Scan for the cell matching the given text and deliver its (X, Y) coordinate at center. 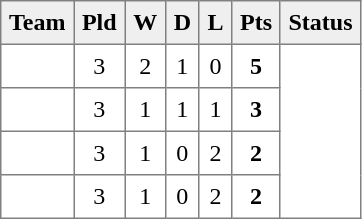
L (216, 23)
5 (256, 66)
Status (320, 23)
Pld (100, 23)
W (145, 23)
Team (38, 23)
D (182, 23)
Pts (256, 23)
